From the cell containing the given text, extract its center point as [X, Y] coordinate. 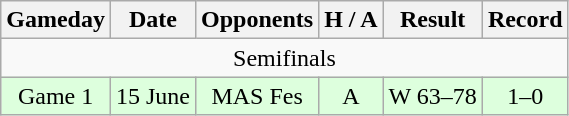
A [351, 96]
Date [152, 20]
MAS Fes [258, 96]
Record [525, 20]
Game 1 [56, 96]
W 63–78 [432, 96]
Gameday [56, 20]
Opponents [258, 20]
Result [432, 20]
15 June [152, 96]
Semifinals [284, 58]
H / A [351, 20]
1–0 [525, 96]
